Return [x, y] of the center of cell containing provided text 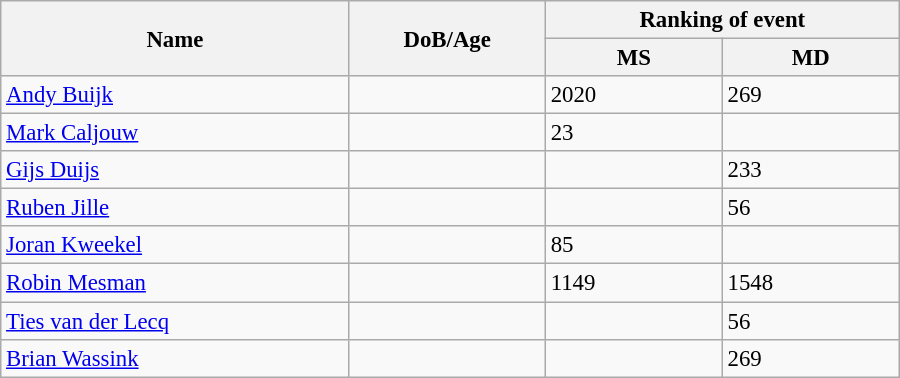
Andy Buijk [175, 95]
Robin Mesman [175, 283]
DoB/Age [447, 38]
Ruben Jille [175, 208]
MD [810, 58]
233 [810, 170]
2020 [634, 95]
Mark Caljouw [175, 133]
1548 [810, 283]
Ranking of event [722, 20]
Ties van der Lecq [175, 321]
Gijs Duijs [175, 170]
85 [634, 245]
1149 [634, 283]
MS [634, 58]
Joran Kweekel [175, 245]
Name [175, 38]
Brian Wassink [175, 358]
23 [634, 133]
